Extract the [X, Y] coordinate from the center of the cell holding the provided text.  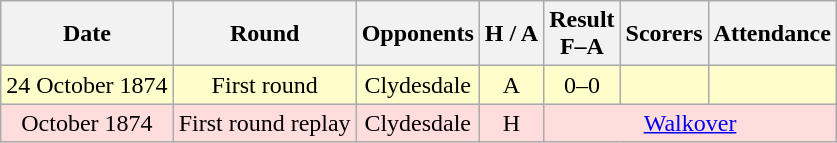
H / A [511, 34]
Round [264, 34]
24 October 1874 [87, 85]
ResultF–A [582, 34]
A [511, 85]
First round replay [264, 123]
Walkover [690, 123]
0–0 [582, 85]
First round [264, 85]
Attendance [772, 34]
Scorers [664, 34]
Date [87, 34]
H [511, 123]
October 1874 [87, 123]
Opponents [418, 34]
